Locate the cell with the specified text and output its (X, Y) center coordinate. 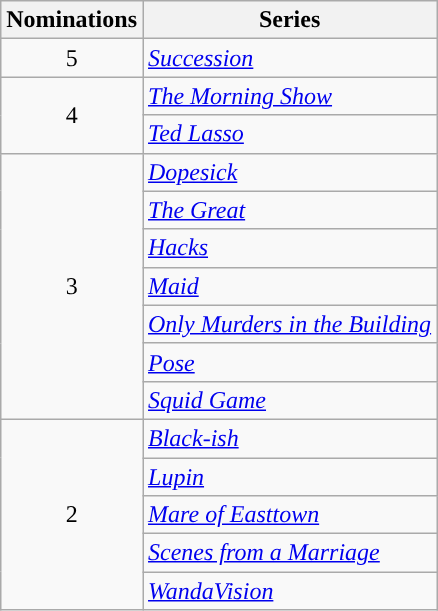
The Morning Show (289, 96)
Maid (289, 286)
The Great (289, 210)
Series (289, 20)
Scenes from a Marriage (289, 553)
5 (72, 58)
Squid Game (289, 400)
4 (72, 115)
WandaVision (289, 591)
Lupin (289, 477)
Ted Lasso (289, 134)
Hacks (289, 248)
Only Murders in the Building (289, 324)
Dopesick (289, 172)
Pose (289, 362)
Succession (289, 58)
Nominations (72, 20)
2 (72, 514)
3 (72, 286)
Black-ish (289, 438)
Mare of Easttown (289, 515)
